For the text-containing cell, return its midpoint in [X, Y] coordinate format. 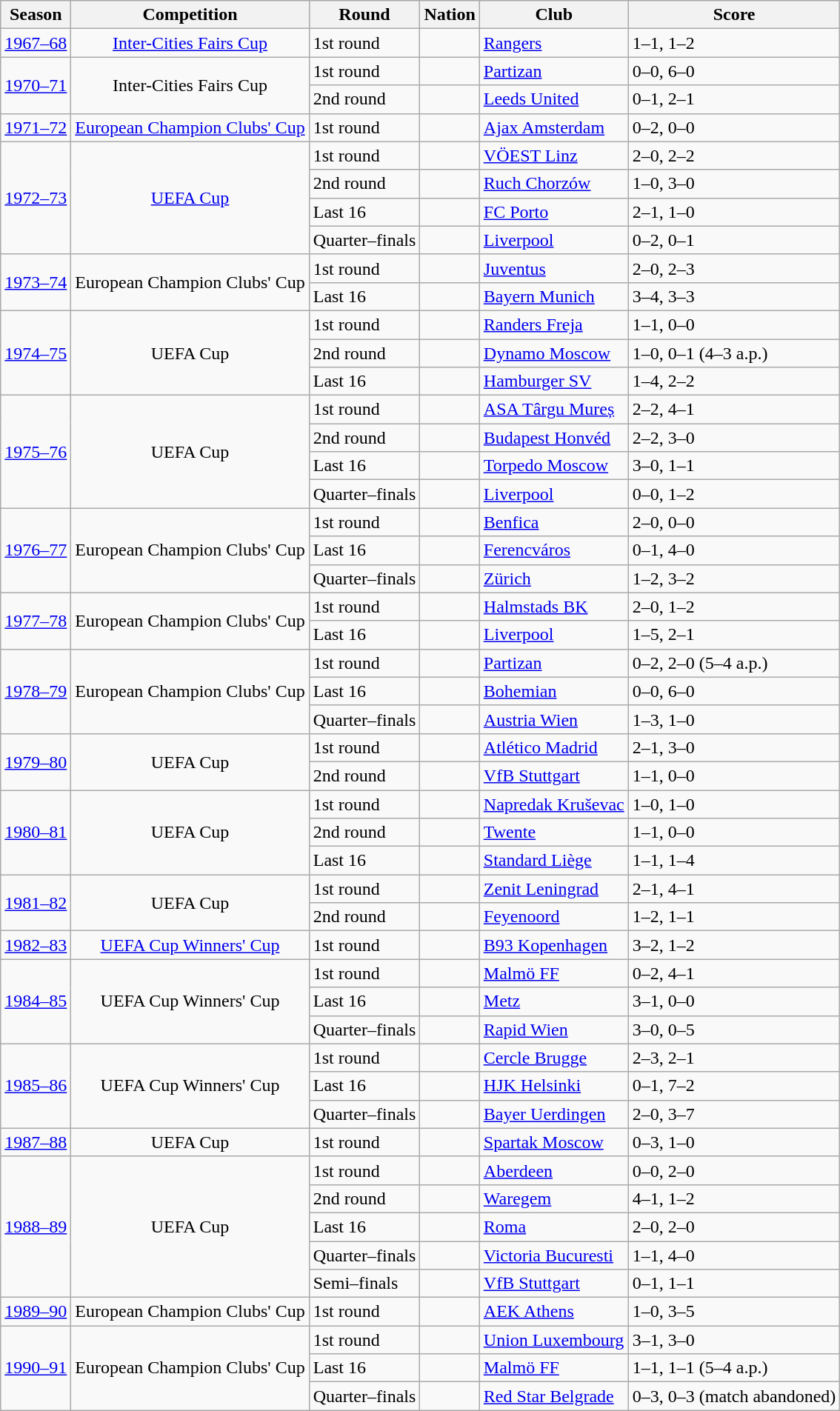
Victoria Bucuresti [554, 1255]
Season [36, 15]
1981–82 [36, 903]
2–2, 3–0 [734, 438]
Napredak Kruševac [554, 804]
Torpedo Moscow [554, 466]
0–1, 2–1 [734, 99]
2–1, 1–0 [734, 212]
Rangers [554, 43]
1987–88 [36, 1142]
1973–74 [36, 282]
Twente [554, 833]
Bohemian [554, 691]
2–0, 2–0 [734, 1227]
1–1, 1–1 (5–4 a.p.) [734, 1368]
Budapest Honvéd [554, 438]
Nation [450, 15]
2–0, 2–2 [734, 156]
1–0, 3–0 [734, 184]
HJK Helsinki [554, 1086]
1–0, 3–5 [734, 1312]
2–1, 4–1 [734, 889]
Halmstads BK [554, 607]
Zürich [554, 578]
Dynamo Moscow [554, 353]
Ruch Chorzów [554, 184]
1984–85 [36, 1001]
2–1, 3–0 [734, 747]
1982–83 [36, 945]
Semi–finals [364, 1284]
Aberdeen [554, 1170]
3–1, 0–0 [734, 1001]
1989–90 [36, 1312]
0–0, 2–0 [734, 1170]
1–0, 0–1 (4–3 a.p.) [734, 353]
Randers Freja [554, 324]
3–2, 1–2 [734, 945]
Roma [554, 1227]
3–1, 3–0 [734, 1340]
1–0, 1–0 [734, 804]
1967–68 [36, 43]
0–3, 1–0 [734, 1142]
1990–91 [36, 1368]
0–2, 0–1 [734, 240]
Benfica [554, 522]
0–1, 1–1 [734, 1284]
Juventus [554, 268]
Spartak Moscow [554, 1142]
3–0, 1–1 [734, 466]
1985–86 [36, 1086]
1–5, 2–1 [734, 635]
Club [554, 15]
1978–79 [36, 691]
1–1, 1–2 [734, 43]
B93 Kopenhagen [554, 945]
3–4, 3–3 [734, 296]
Score [734, 15]
Standard Liège [554, 861]
2–0, 1–2 [734, 607]
Leeds United [554, 99]
Bayer Uerdingen [554, 1114]
Cercle Brugge [554, 1058]
Feyenoord [554, 917]
FC Porto [554, 212]
Bayern Munich [554, 296]
Round [364, 15]
1–2, 3–2 [734, 578]
1979–80 [36, 761]
2–0, 3–7 [734, 1114]
1971–72 [36, 127]
0–2, 2–0 (5–4 a.p.) [734, 663]
1988–89 [36, 1227]
Austria Wien [554, 719]
0–1, 7–2 [734, 1086]
0–3, 0–3 (match abandoned) [734, 1396]
1970–71 [36, 85]
Competition [190, 15]
2–3, 2–1 [734, 1058]
Ferencváros [554, 550]
AEK Athens [554, 1312]
Atlético Madrid [554, 747]
1976–77 [36, 550]
1977–78 [36, 621]
1–2, 1–1 [734, 917]
0–2, 0–0 [734, 127]
3–0, 0–5 [734, 1030]
Hamburger SV [554, 381]
1–3, 1–0 [734, 719]
1–1, 1–4 [734, 861]
0–2, 4–1 [734, 973]
1980–81 [36, 832]
Ajax Amsterdam [554, 127]
1974–75 [36, 353]
Zenit Leningrad [554, 889]
ASA Târgu Mureș [554, 410]
1972–73 [36, 198]
1975–76 [36, 452]
1–1, 4–0 [734, 1255]
Red Star Belgrade [554, 1396]
2–2, 4–1 [734, 410]
1–4, 2–2 [734, 381]
Rapid Wien [554, 1030]
0–0, 1–2 [734, 494]
4–1, 1–2 [734, 1198]
0–1, 4–0 [734, 550]
Union Luxembourg [554, 1340]
VÖEST Linz [554, 156]
Metz [554, 1001]
Waregem [554, 1198]
2–0, 2–3 [734, 268]
2–0, 0–0 [734, 522]
